Output the (X, Y) coordinate of the center of the cell containing the given text.  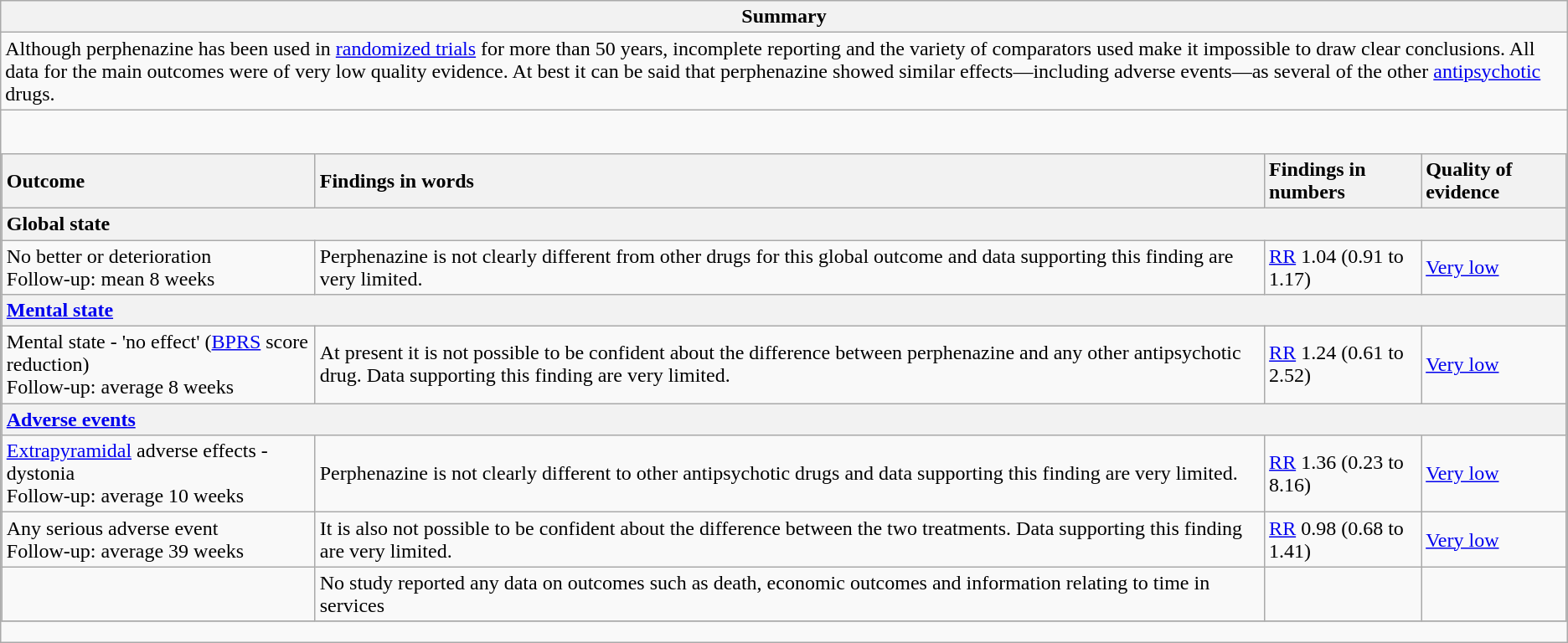
It is also not possible to be confident about the difference between the two treatments. Data supporting this finding are very limited. (789, 539)
No better or deteriorationFollow-up: mean 8 weeks (158, 266)
Mental state - 'no effect' (BPRS score reduction)Follow-up: average 8 weeks (158, 365)
Any serious adverse eventFollow-up: average 39 weeks (158, 539)
Mental state (784, 311)
RR 1.36 (0.23 to 8.16) (1344, 474)
Perphenazine is not clearly different to other antipsychotic drugs and data supporting this finding are very limited. (789, 474)
Adverse events (784, 419)
No study reported any data on outcomes such as death, economic outcomes and information relating to time in services (789, 594)
Global state (784, 224)
RR 1.04 (0.91 to 1.17) (1344, 266)
Extrapyramidal adverse effects - dystoniaFollow-up: average 10 weeks (158, 474)
Outcome (158, 181)
Findings in numbers (1344, 181)
Perphenazine is not clearly different from other drugs for this global outcome and data supporting this finding are very limited. (789, 266)
Quality of evidence (1494, 181)
Findings in words (789, 181)
RR 1.24 (0.61 to 2.52) (1344, 365)
RR 0.98 (0.68 to 1.41) (1344, 539)
Summary (784, 17)
